Return the [X, Y] coordinate for the center point of the cell that contains the specified text.  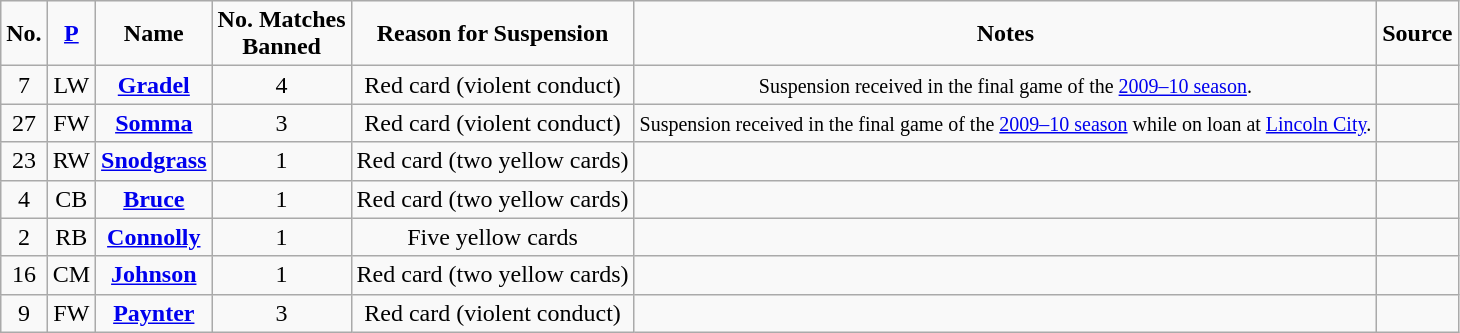
RW [71, 161]
CM [71, 275]
16 [24, 275]
Gradel [154, 85]
Suspension received in the final game of the 2009–10 season. [1006, 85]
9 [24, 313]
LW [71, 85]
2 [24, 237]
Somma [154, 123]
Paynter [154, 313]
Source [1418, 34]
Suspension received in the final game of the 2009–10 season while on loan at Lincoln City. [1006, 123]
Connolly [154, 237]
27 [24, 123]
23 [24, 161]
Snodgrass [154, 161]
Bruce [154, 199]
Johnson [154, 275]
Notes [1006, 34]
No. [24, 34]
Five yellow cards [492, 237]
CB [71, 199]
Reason for Suspension [492, 34]
7 [24, 85]
P [71, 34]
No. Matches Banned [282, 34]
RB [71, 237]
Name [154, 34]
